Find where the given text appears and provide that cell's center as (X, Y) coordinate. 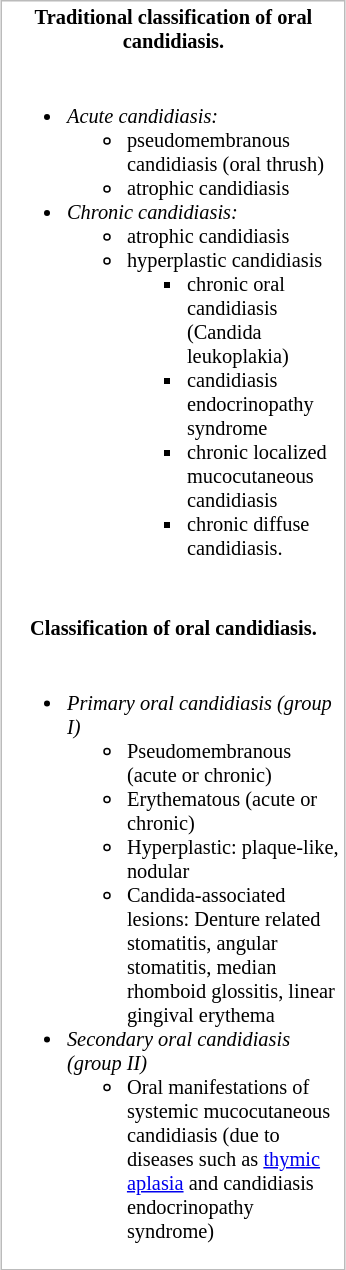
Traditional classification of oral candidiasis. (173, 30)
Classification of oral candidiasis. (173, 630)
